Search for the cell housing the specified text and yield its (X, Y) center coordinate. 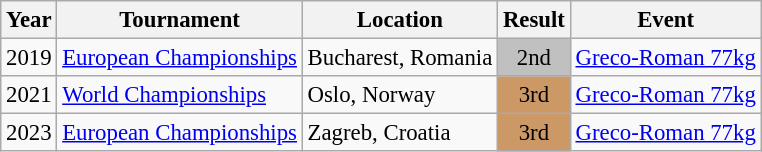
Tournament (180, 20)
2021 (29, 95)
2019 (29, 58)
Zagreb, Croatia (400, 133)
2nd (534, 58)
Event (666, 20)
World Championships (180, 95)
Result (534, 20)
Bucharest, Romania (400, 58)
Location (400, 20)
Oslo, Norway (400, 95)
2023 (29, 133)
Year (29, 20)
